Determine the [X, Y] coordinate at the center of the cell enclosing the given text.  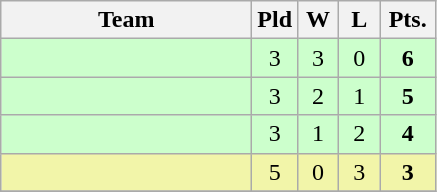
6 [408, 58]
L [360, 20]
Team [126, 20]
Pld [275, 20]
4 [408, 134]
W [318, 20]
Pts. [408, 20]
